Pinpoint the cell where the given text exists, returning its [X, Y] midpoint coordinate. 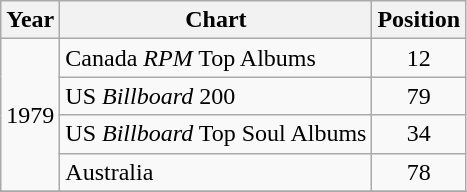
Australia [216, 172]
Canada RPM Top Albums [216, 58]
Position [419, 20]
US Billboard 200 [216, 96]
78 [419, 172]
34 [419, 134]
79 [419, 96]
12 [419, 58]
US Billboard Top Soul Albums [216, 134]
Year [30, 20]
1979 [30, 115]
Chart [216, 20]
